Identify which cell holds the provided text, then report its (X, Y) central coordinate. 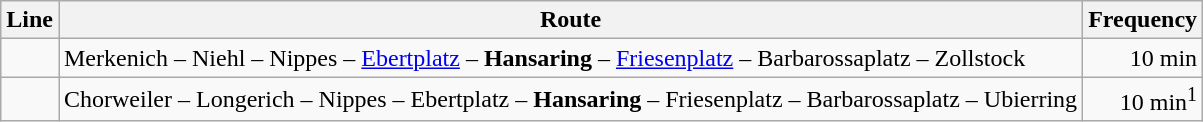
Frequency (1143, 20)
10 min1 (1143, 100)
Merkenich – Niehl – Nippes – Ebertplatz – Hansaring – Friesenplatz – Barbarossaplatz – Zollstock (570, 58)
Route (570, 20)
10 min (1143, 58)
Line (30, 20)
Chorweiler – Longerich – Nippes – Ebertplatz – Hansaring – Friesenplatz – Barbarossaplatz – Ubierring (570, 100)
